Search for the cell housing the specified text and yield its [x, y] center coordinate. 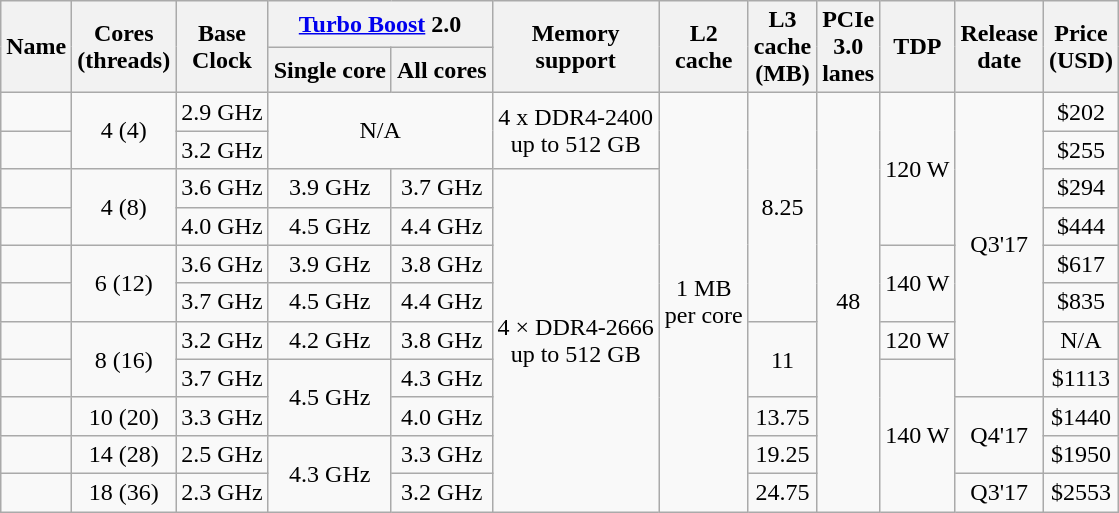
Memorysupport [576, 47]
All cores [442, 70]
$1440 [1080, 416]
4 × DDR4‑2666up to 512 GB [576, 340]
Price(USD) [1080, 47]
Single core [330, 70]
PCIe3.0lanes [848, 47]
8.25 [782, 207]
6 (12) [124, 283]
Releasedate [999, 47]
1 MBper core [704, 302]
TDP [918, 47]
2.3 GHz [222, 492]
$835 [1080, 302]
10 (20) [124, 416]
4 (4) [124, 131]
4 (8) [124, 207]
$202 [1080, 112]
Name [36, 47]
$444 [1080, 226]
18 (36) [124, 492]
8 (16) [124, 359]
48 [848, 302]
Cores(threads) [124, 47]
14 (28) [124, 454]
L2cache [704, 47]
Turbo Boost 2.0 [380, 24]
19.25 [782, 454]
11 [782, 359]
L3cache(MB) [782, 47]
Q4'17 [999, 435]
13.75 [782, 416]
4 x DDR4‑2400up to 512 GB [576, 131]
$617 [1080, 264]
$1950 [1080, 454]
$1113 [1080, 378]
4.2 GHz [330, 340]
2.9 GHz [222, 112]
$294 [1080, 188]
BaseClock [222, 47]
$2553 [1080, 492]
$255 [1080, 150]
2.5 GHz [222, 454]
24.75 [782, 492]
